Return [X, Y] of the center of cell containing provided text 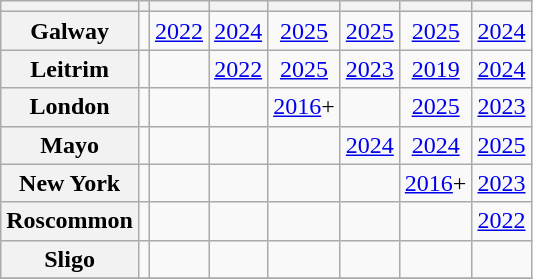
Sligo [70, 259]
New York [70, 183]
Roscommon [70, 221]
Galway [70, 31]
Leitrim [70, 69]
Mayo [70, 145]
London [70, 107]
2019 [436, 69]
